Scan for the cell matching the given text and deliver its [X, Y] coordinate at center. 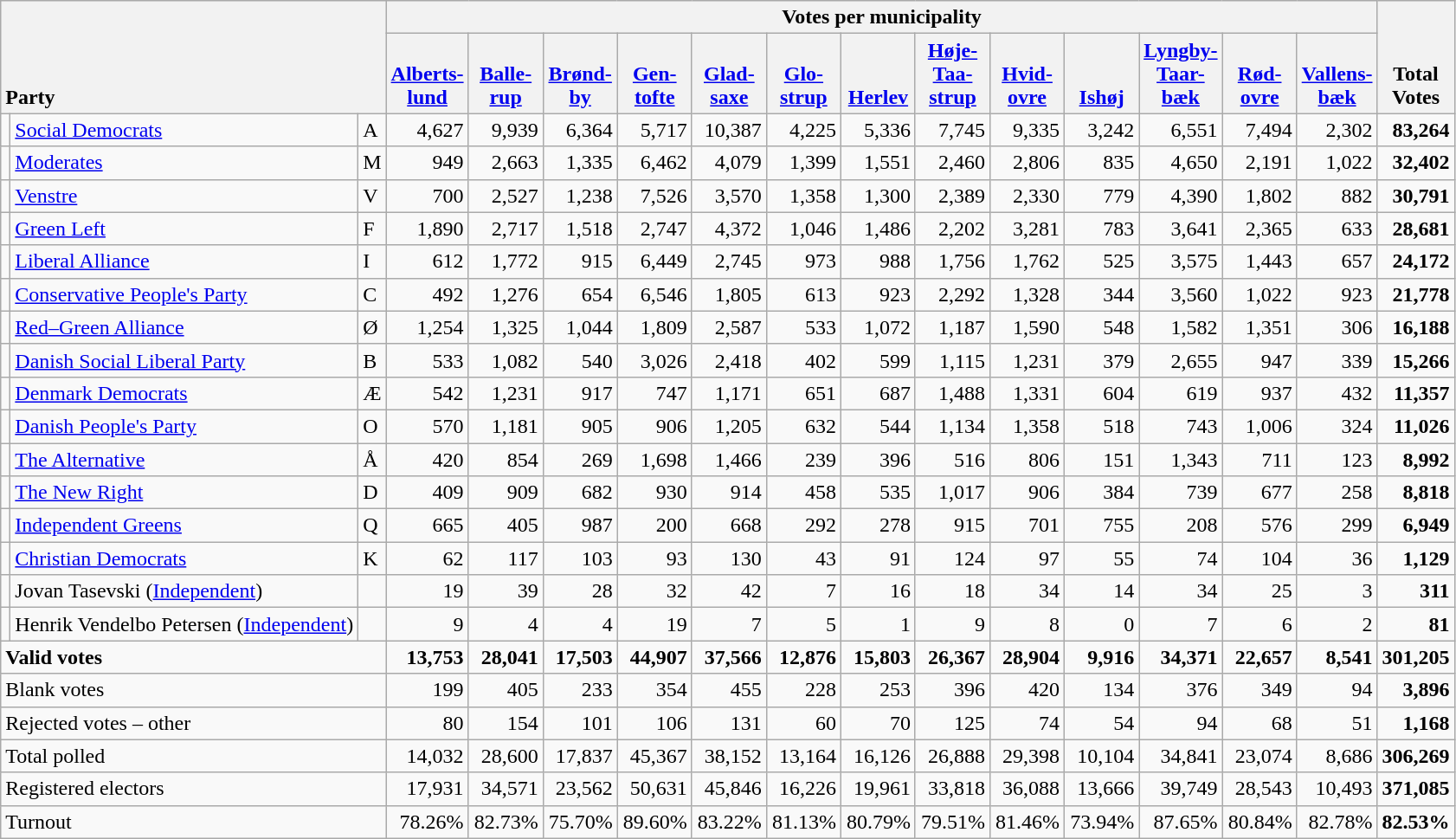
The New Right [184, 493]
Independent Greens [184, 526]
384 [1102, 493]
131 [729, 723]
344 [1102, 294]
612 [428, 261]
Danish Social Liberal Party [184, 360]
29,398 [1028, 756]
18 [952, 591]
B [372, 360]
Rød- ovre [1260, 74]
D [372, 493]
7,494 [1260, 130]
8,686 [1337, 756]
Jovan Tasevski (Independent) [184, 591]
3,026 [654, 360]
1,582 [1181, 327]
1,331 [1028, 393]
24,172 [1416, 261]
Christian Democrats [184, 558]
2,202 [952, 229]
O [372, 426]
151 [1102, 460]
2,527 [506, 196]
37,566 [729, 657]
9,939 [506, 130]
Lyngby- Taar- bæk [1181, 74]
1,300 [878, 196]
682 [580, 493]
1,115 [952, 360]
5,336 [878, 130]
79.51% [952, 822]
78.26% [428, 822]
208 [1181, 526]
1,805 [729, 294]
700 [428, 196]
311 [1416, 591]
3,896 [1416, 690]
1,072 [878, 327]
154 [506, 723]
C [372, 294]
10,104 [1102, 756]
576 [1260, 526]
70 [878, 723]
701 [1028, 526]
458 [803, 493]
854 [506, 460]
16 [878, 591]
106 [654, 723]
80.84% [1260, 822]
1,134 [952, 426]
3,641 [1181, 229]
44,907 [654, 657]
81.46% [1028, 822]
32,402 [1416, 163]
1,187 [952, 327]
Votes per municipality [881, 17]
Vallens- bæk [1337, 74]
905 [580, 426]
2,302 [1337, 130]
Registered electors [194, 789]
28 [580, 591]
1,325 [506, 327]
3,560 [1181, 294]
9,335 [1028, 130]
Green Left [184, 229]
33,818 [952, 789]
Alberts- lund [428, 74]
402 [803, 360]
739 [1181, 493]
651 [803, 393]
26,888 [952, 756]
199 [428, 690]
349 [1260, 690]
4,627 [428, 130]
949 [428, 163]
82.53% [1416, 822]
1 [878, 624]
34,571 [506, 789]
987 [580, 526]
339 [1337, 360]
Herlev [878, 74]
Red–Green Alliance [184, 327]
1,044 [580, 327]
1,328 [1028, 294]
9,916 [1102, 657]
4,225 [803, 130]
570 [428, 426]
Glo- strup [803, 74]
3,242 [1102, 130]
7,745 [952, 130]
8 [1028, 624]
239 [803, 460]
Å [372, 460]
1,756 [952, 261]
81.13% [803, 822]
542 [428, 393]
301,205 [1416, 657]
43 [803, 558]
779 [1102, 196]
Turnout [194, 822]
81 [1416, 624]
6,949 [1416, 526]
3,575 [1181, 261]
1,466 [729, 460]
50,631 [654, 789]
60 [803, 723]
Henrik Vendelbo Petersen (Independent) [184, 624]
123 [1337, 460]
36,088 [1028, 789]
1,168 [1416, 723]
518 [1102, 426]
38,152 [729, 756]
39,749 [1181, 789]
299 [1337, 526]
544 [878, 426]
134 [1102, 690]
82.78% [1337, 822]
117 [506, 558]
6,546 [654, 294]
687 [878, 393]
1,205 [729, 426]
26,367 [952, 657]
4,390 [1181, 196]
1,890 [428, 229]
525 [1102, 261]
11,026 [1416, 426]
28,600 [506, 756]
54 [1102, 723]
14,032 [428, 756]
Glad- saxe [729, 74]
13,753 [428, 657]
2 [1337, 624]
15,803 [878, 657]
23,562 [580, 789]
Conservative People's Party [184, 294]
1,488 [952, 393]
3,570 [729, 196]
258 [1337, 493]
1,698 [654, 460]
23,074 [1260, 756]
K [372, 558]
34,371 [1181, 657]
Ø [372, 327]
613 [803, 294]
13,164 [803, 756]
45,846 [729, 789]
8,541 [1337, 657]
1,171 [729, 393]
87.65% [1181, 822]
89.60% [654, 822]
36 [1337, 558]
10,493 [1337, 789]
376 [1181, 690]
1,129 [1416, 558]
909 [506, 493]
3 [1337, 591]
28,543 [1260, 789]
379 [1102, 360]
73.94% [1102, 822]
200 [654, 526]
Denmark Democrats [184, 393]
Liberal Alliance [184, 261]
354 [654, 690]
The Alternative [184, 460]
Ishøj [1102, 74]
80.79% [878, 822]
13,666 [1102, 789]
228 [803, 690]
1,772 [506, 261]
1,399 [803, 163]
2,717 [506, 229]
M [372, 163]
1,343 [1181, 460]
540 [580, 360]
Gen- tofte [654, 74]
Party [194, 57]
535 [878, 493]
668 [729, 526]
269 [580, 460]
743 [1181, 426]
278 [878, 526]
1,443 [1260, 261]
8,992 [1416, 460]
654 [580, 294]
1,276 [506, 294]
130 [729, 558]
1,046 [803, 229]
306 [1337, 327]
17,931 [428, 789]
80 [428, 723]
Q [372, 526]
4,079 [729, 163]
104 [1260, 558]
806 [1028, 460]
917 [580, 393]
Valid votes [194, 657]
34,841 [1181, 756]
15,266 [1416, 360]
22,657 [1260, 657]
492 [428, 294]
Rejected votes – other [194, 723]
755 [1102, 526]
82.73% [506, 822]
Æ [372, 393]
677 [1260, 493]
Høje- Taa- strup [952, 74]
973 [803, 261]
A [372, 130]
42 [729, 591]
93 [654, 558]
937 [1260, 393]
Balle- rup [506, 74]
16,188 [1416, 327]
51 [1337, 723]
2,806 [1028, 163]
21,778 [1416, 294]
657 [1337, 261]
633 [1337, 229]
0 [1102, 624]
16,226 [803, 789]
101 [580, 723]
7,526 [654, 196]
103 [580, 558]
14 [1102, 591]
1,082 [506, 360]
306,269 [1416, 756]
17,837 [580, 756]
30,791 [1416, 196]
3,281 [1028, 229]
68 [1260, 723]
1,017 [952, 493]
783 [1102, 229]
988 [878, 261]
1,254 [428, 327]
930 [654, 493]
233 [580, 690]
1,802 [1260, 196]
1,351 [1260, 327]
432 [1337, 393]
Total polled [194, 756]
17,503 [580, 657]
253 [878, 690]
10,387 [729, 130]
619 [1181, 393]
5,717 [654, 130]
371,085 [1416, 789]
2,745 [729, 261]
Hvid- ovre [1028, 74]
548 [1102, 327]
Blank votes [194, 690]
6,364 [580, 130]
516 [952, 460]
28,681 [1416, 229]
665 [428, 526]
2,191 [1260, 163]
1,006 [1260, 426]
6,551 [1181, 130]
8,818 [1416, 493]
125 [952, 723]
292 [803, 526]
2,365 [1260, 229]
97 [1028, 558]
2,460 [952, 163]
882 [1337, 196]
124 [952, 558]
2,292 [952, 294]
16,126 [878, 756]
2,747 [654, 229]
711 [1260, 460]
83,264 [1416, 130]
F [372, 229]
947 [1260, 360]
28,041 [506, 657]
6 [1260, 624]
32 [654, 591]
632 [803, 426]
62 [428, 558]
11,357 [1416, 393]
5 [803, 624]
1,551 [878, 163]
2,663 [506, 163]
Total Votes [1416, 57]
83.22% [729, 822]
2,389 [952, 196]
19,961 [878, 789]
45,367 [654, 756]
2,330 [1028, 196]
91 [878, 558]
2,655 [1181, 360]
6,462 [654, 163]
Brønd- by [580, 74]
324 [1337, 426]
12,876 [803, 657]
1,518 [580, 229]
1,181 [506, 426]
1,809 [654, 327]
55 [1102, 558]
75.70% [580, 822]
V [372, 196]
914 [729, 493]
599 [878, 360]
604 [1102, 393]
Danish People's Party [184, 426]
Moderates [184, 163]
409 [428, 493]
4,650 [1181, 163]
1,590 [1028, 327]
Venstre [184, 196]
39 [506, 591]
455 [729, 690]
6,449 [654, 261]
1,238 [580, 196]
747 [654, 393]
I [372, 261]
1,335 [580, 163]
Social Democrats [184, 130]
4,372 [729, 229]
28,904 [1028, 657]
1,486 [878, 229]
835 [1102, 163]
1,762 [1028, 261]
25 [1260, 591]
2,587 [729, 327]
2,418 [729, 360]
